For the text-containing cell, return its midpoint in (X, Y) coordinate format. 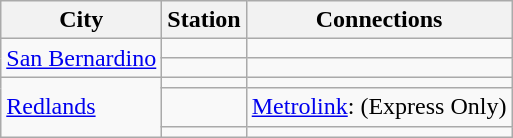
Connections (379, 20)
San Bernardino (82, 58)
Station (204, 20)
Redlands (82, 107)
City (82, 20)
Metrolink: (Express Only) (379, 107)
